Return [X, Y] of the center of cell containing provided text 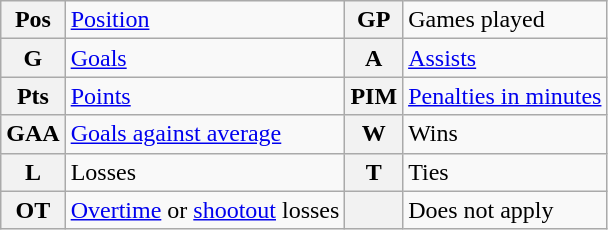
Games played [505, 20]
Wins [505, 134]
Position [205, 20]
T [374, 172]
PIM [374, 96]
Goals against average [205, 134]
Pts [33, 96]
Does not apply [505, 210]
OT [33, 210]
Assists [505, 58]
Ties [505, 172]
GP [374, 20]
W [374, 134]
Goals [205, 58]
Overtime or shootout losses [205, 210]
L [33, 172]
A [374, 58]
Pos [33, 20]
Penalties in minutes [505, 96]
GAA [33, 134]
G [33, 58]
Losses [205, 172]
Points [205, 96]
